Identify which cell holds the provided text, then report its [X, Y] central coordinate. 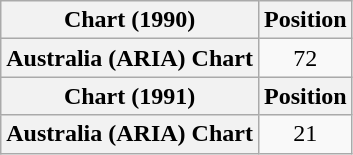
Chart (1990) [130, 20]
21 [305, 134]
72 [305, 58]
Chart (1991) [130, 96]
